Capture the cell that displays the provided text and extract its (X, Y) central coordinate. 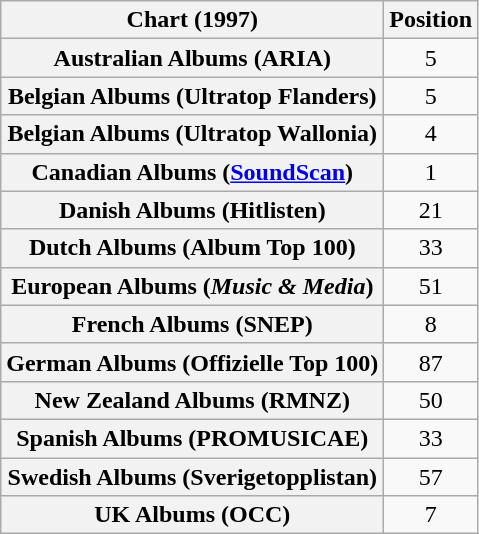
7 (431, 515)
Chart (1997) (192, 20)
21 (431, 210)
4 (431, 134)
Australian Albums (ARIA) (192, 58)
French Albums (SNEP) (192, 324)
Position (431, 20)
Belgian Albums (Ultratop Flanders) (192, 96)
Belgian Albums (Ultratop Wallonia) (192, 134)
8 (431, 324)
51 (431, 286)
50 (431, 400)
Spanish Albums (PROMUSICAE) (192, 438)
Dutch Albums (Album Top 100) (192, 248)
European Albums (Music & Media) (192, 286)
87 (431, 362)
Swedish Albums (Sverigetopplistan) (192, 477)
57 (431, 477)
1 (431, 172)
Canadian Albums (SoundScan) (192, 172)
Danish Albums (Hitlisten) (192, 210)
UK Albums (OCC) (192, 515)
New Zealand Albums (RMNZ) (192, 400)
German Albums (Offizielle Top 100) (192, 362)
